Extract the (X, Y) coordinate from the center of the cell holding the provided text.  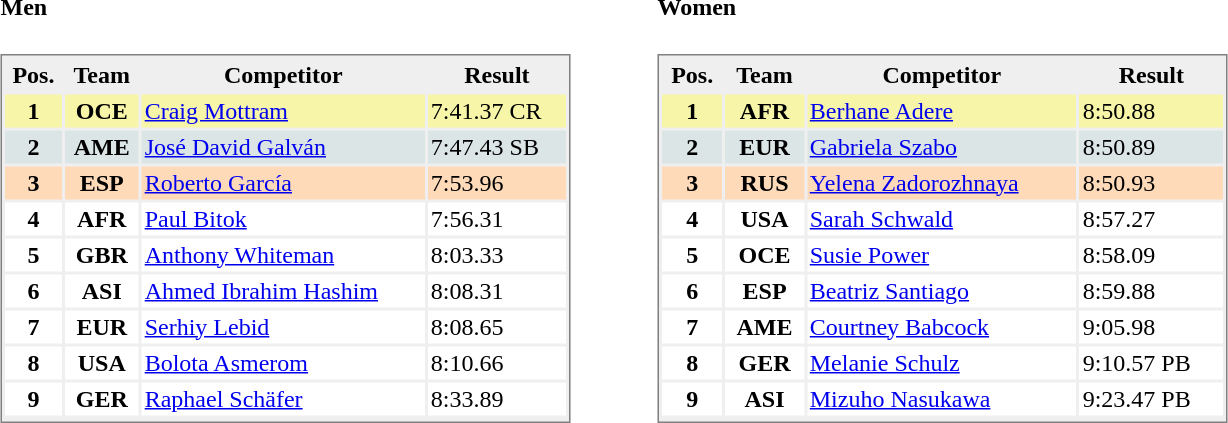
Anthony Whiteman (284, 254)
Paul Bitok (284, 218)
8:57.27 (1152, 218)
Yelena Zadorozhnaya (942, 182)
9:05.98 (1152, 326)
GBR (102, 254)
7:47.43 SB (497, 146)
8:58.09 (1152, 254)
9:23.47 PB (1152, 398)
Sarah Schwald (942, 218)
Courtney Babcock (942, 326)
Susie Power (942, 254)
Ahmed Ibrahim Hashim (284, 290)
Craig Mottram (284, 110)
Bolota Asmerom (284, 362)
Roberto García (284, 182)
7:53.96 (497, 182)
8:33.89 (497, 398)
Berhane Adere (942, 110)
Melanie Schulz (942, 362)
8:50.88 (1152, 110)
8:59.88 (1152, 290)
Mizuho Nasukawa (942, 398)
Raphael Schäfer (284, 398)
Serhiy Lebid (284, 326)
Gabriela Szabo (942, 146)
José David Galván (284, 146)
8:03.33 (497, 254)
7:41.37 CR (497, 110)
8:10.66 (497, 362)
Beatriz Santiago (942, 290)
RUS (764, 182)
9:10.57 PB (1152, 362)
8:08.31 (497, 290)
7:56.31 (497, 218)
8:08.65 (497, 326)
8:50.93 (1152, 182)
8:50.89 (1152, 146)
